For the text-containing cell, return its midpoint in [x, y] coordinate format. 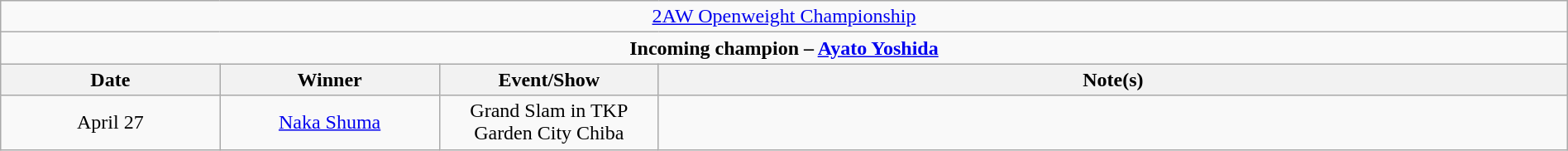
Note(s) [1113, 80]
Grand Slam in TKP Garden City Chiba [549, 123]
Date [111, 80]
Naka Shuma [329, 123]
Event/Show [549, 80]
2AW Openweight Championship [784, 17]
April 27 [111, 123]
Winner [329, 80]
Incoming champion – Ayato Yoshida [784, 48]
